Search for the cell housing the specified text and yield its (x, y) center coordinate. 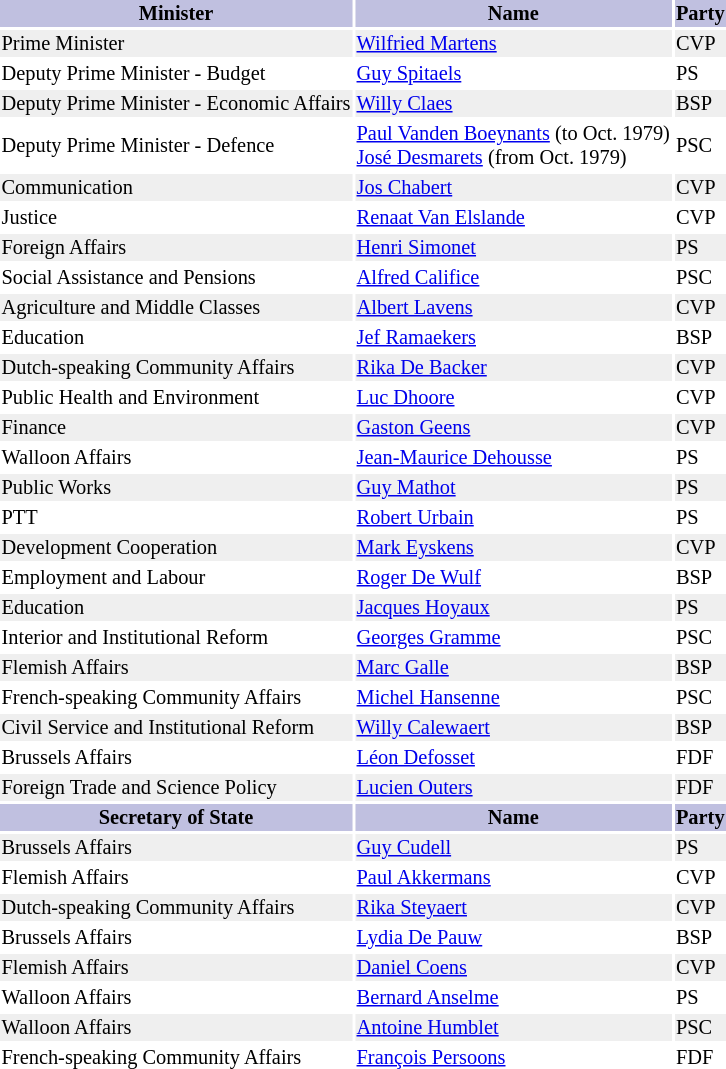
Michel Hansenne (513, 698)
Public Works (176, 488)
Léon Defosset (513, 758)
Rika De Backer (513, 368)
Mark Eyskens (513, 548)
Guy Cudell (513, 848)
Guy Spitaels (513, 74)
Foreign Affairs (176, 248)
Henri Simonet (513, 248)
Deputy Prime Minister - Defence (176, 146)
French-speaking Community Affairs (176, 698)
Alfred Califice (513, 278)
Minister (176, 14)
Deputy Prime Minister - Economic Affairs (176, 104)
Interior and Institutional Reform (176, 638)
Lucien Outers (513, 788)
Renaat Van Elslande (513, 218)
Rika Steyaert (513, 908)
Foreign Trade and Science Policy (176, 788)
Georges Gramme (513, 638)
Public Health and Environment (176, 398)
Antoine Humblet (513, 1028)
Paul Akkermans (513, 878)
Jef Ramaekers (513, 338)
Finance (176, 428)
Deputy Prime Minister - Budget (176, 74)
Robert Urbain (513, 518)
Civil Service and Institutional Reform (176, 728)
Development Cooperation (176, 548)
Jos Chabert (513, 188)
Prime Minister (176, 44)
Secretary of State (176, 818)
Bernard Anselme (513, 998)
Jean-Maurice Dehousse (513, 458)
Jacques Hoyaux (513, 608)
Marc Galle (513, 668)
Albert Lavens (513, 308)
Paul Vanden Boeynants (to Oct. 1979)José Desmarets (from Oct. 1979) (513, 146)
Gaston Geens (513, 428)
Roger De Wulf (513, 578)
Guy Mathot (513, 488)
Justice (176, 218)
Wilfried Martens (513, 44)
Willy Calewaert (513, 728)
PTT (176, 518)
Willy Claes (513, 104)
Employment and Labour (176, 578)
Luc Dhoore (513, 398)
Agriculture and Middle Classes (176, 308)
Communication (176, 188)
Lydia De Pauw (513, 938)
Daniel Coens (513, 968)
Social Assistance and Pensions (176, 278)
